Pinpoint the cell where the given text exists, returning its (X, Y) midpoint coordinate. 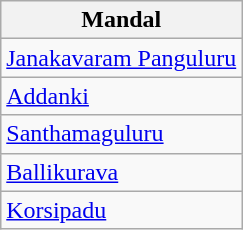
Mandal (122, 20)
Ballikurava (122, 172)
Janakavaram Panguluru (122, 58)
Santhamaguluru (122, 134)
Addanki (122, 96)
Korsipadu (122, 210)
